Capture the cell that displays the provided text and extract its (X, Y) central coordinate. 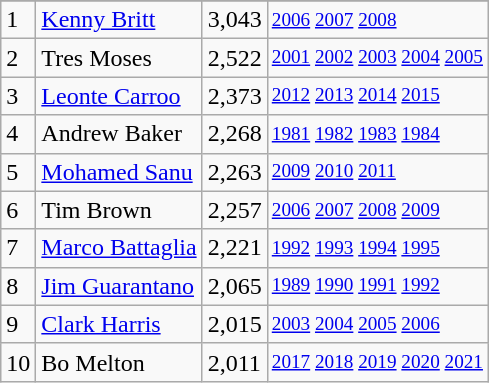
Mohamed Sanu (119, 172)
2006 2007 2008 2009 (377, 210)
Clark Harris (119, 324)
2,522 (234, 58)
2,221 (234, 248)
Bo Melton (119, 362)
Tim Brown (119, 210)
10 (18, 362)
Tres Moses (119, 58)
2006 2007 2008 (377, 20)
1989 1990 1991 1992 (377, 286)
2,257 (234, 210)
Andrew Baker (119, 134)
2017 2018 2019 2020 2021 (377, 362)
2,011 (234, 362)
5 (18, 172)
Jim Guarantano (119, 286)
6 (18, 210)
1992 1993 1994 1995 (377, 248)
Leonte Carroo (119, 96)
Marco Battaglia (119, 248)
2009 2010 2011 (377, 172)
3 (18, 96)
9 (18, 324)
Kenny Britt (119, 20)
2003 2004 2005 2006 (377, 324)
8 (18, 286)
1 (18, 20)
2001 2002 2003 2004 2005 (377, 58)
1981 1982 1983 1984 (377, 134)
2,268 (234, 134)
2,065 (234, 286)
2012 2013 2014 2015 (377, 96)
7 (18, 248)
3,043 (234, 20)
2,373 (234, 96)
2 (18, 58)
4 (18, 134)
2,263 (234, 172)
2,015 (234, 324)
